Return (x, y) of the center of cell containing provided text 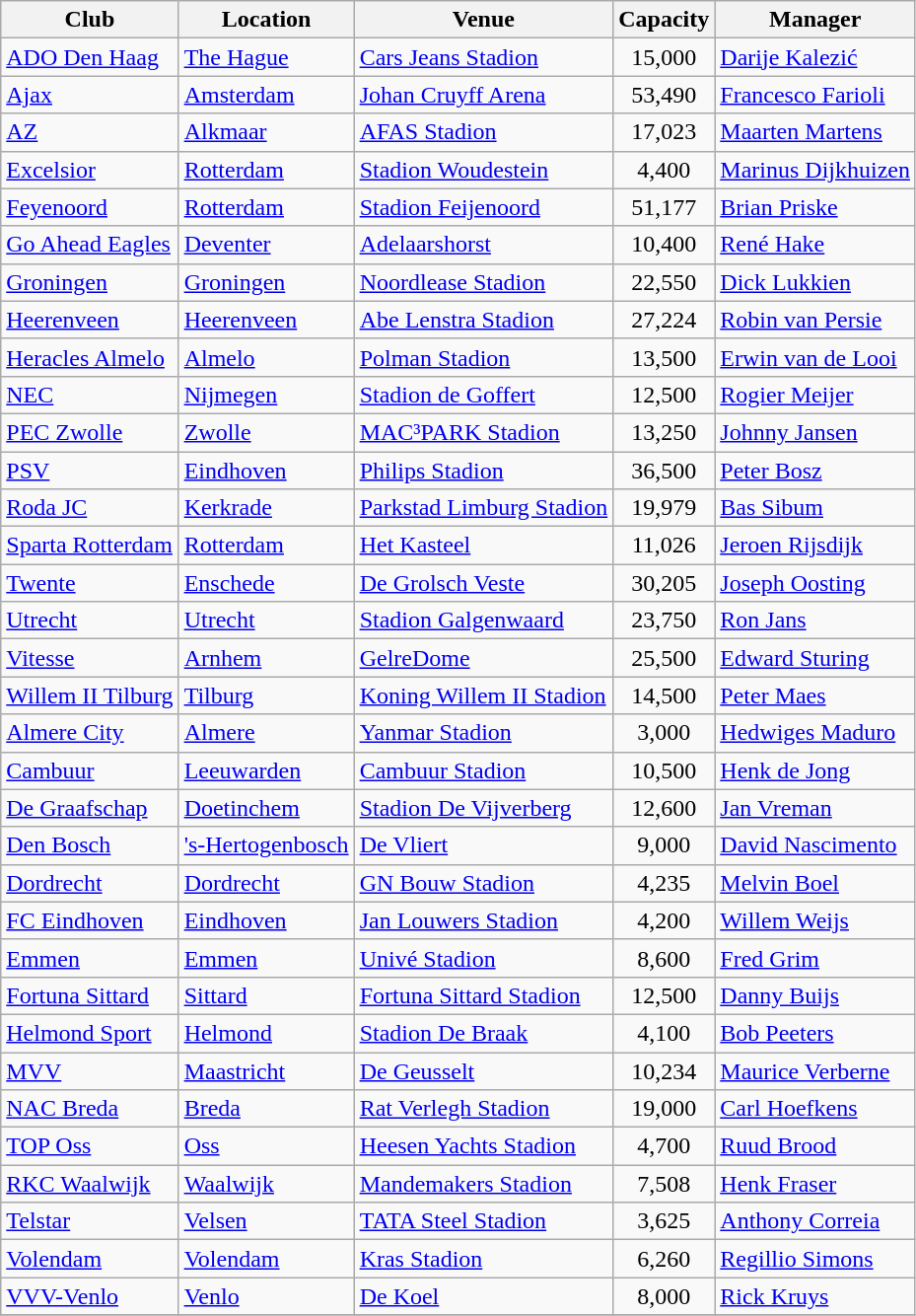
Almere City (90, 733)
Venue (483, 20)
14,500 (665, 695)
FC Eindhoven (90, 920)
Tilburg (266, 695)
Edward Sturing (815, 658)
De Koel (483, 1296)
Abe Lenstra Stadion (483, 320)
Location (266, 20)
Adelaarshorst (483, 245)
22,550 (665, 282)
Dick Lukkien (815, 282)
Zwolle (266, 432)
TOP Oss (90, 1146)
Feyenoord (90, 207)
3,625 (665, 1221)
AFAS Stadion (483, 132)
Heracles Almelo (90, 357)
Roda JC (90, 508)
Cars Jeans Stadion (483, 57)
Telstar (90, 1221)
Manager (815, 20)
Velsen (266, 1221)
Club (90, 20)
Fortuna Sittard (90, 995)
Anthony Correia (815, 1221)
Johan Cruyff Arena (483, 95)
NAC Breda (90, 1109)
25,500 (665, 658)
Ruud Brood (815, 1146)
Cambuur Stadion (483, 770)
Peter Maes (815, 695)
Deventer (266, 245)
Nijmegen (266, 395)
MVV (90, 1070)
Fred Grim (815, 958)
Helmond (266, 1033)
Doetinchem (266, 808)
Parkstad Limburg Stadion (483, 508)
11,026 (665, 546)
53,490 (665, 95)
17,023 (665, 132)
NEC (90, 395)
Den Bosch (90, 845)
Breda (266, 1109)
Koning Willem II Stadion (483, 695)
10,234 (665, 1070)
Polman Stadion (483, 357)
Regillio Simons (815, 1259)
Marinus Dijkhuizen (815, 170)
Oss (266, 1146)
Almere (266, 733)
8,600 (665, 958)
15,000 (665, 57)
De Graafschap (90, 808)
The Hague (266, 57)
Stadion Woudestein (483, 170)
Rogier Meijer (815, 395)
Waalwijk (266, 1184)
's-Hertogenbosch (266, 845)
Stadion De Vijverberg (483, 808)
Maastricht (266, 1070)
Hedwiges Maduro (815, 733)
Philips Stadion (483, 471)
Amsterdam (266, 95)
27,224 (665, 320)
10,500 (665, 770)
Melvin Boel (815, 883)
Yanmar Stadion (483, 733)
PEC Zwolle (90, 432)
RKC Waalwijk (90, 1184)
Jan Vreman (815, 808)
4,235 (665, 883)
9,000 (665, 845)
Heesen Yachts Stadion (483, 1146)
Bob Peeters (815, 1033)
51,177 (665, 207)
Almelo (266, 357)
AZ (90, 132)
Joseph Oosting (815, 583)
Brian Priske (815, 207)
GelreDome (483, 658)
Leeuwarden (266, 770)
De Grolsch Veste (483, 583)
Robin van Persie (815, 320)
PSV (90, 471)
12,600 (665, 808)
De Geusselt (483, 1070)
Ajax (90, 95)
Maurice Verberne (815, 1070)
Willem Weijs (815, 920)
Rat Verlegh Stadion (483, 1109)
Erwin van de Looi (815, 357)
13,250 (665, 432)
13,500 (665, 357)
7,508 (665, 1184)
Johnny Jansen (815, 432)
Jan Louwers Stadion (483, 920)
Maarten Martens (815, 132)
TATA Steel Stadion (483, 1221)
Fortuna Sittard Stadion (483, 995)
Cambuur (90, 770)
Carl Hoefkens (815, 1109)
Stadion Feijenoord (483, 207)
Excelsior (90, 170)
19,979 (665, 508)
4,400 (665, 170)
VVV-Venlo (90, 1296)
Arnhem (266, 658)
Venlo (266, 1296)
4,700 (665, 1146)
Go Ahead Eagles (90, 245)
Peter Bosz (815, 471)
Stadion De Braak (483, 1033)
3,000 (665, 733)
Sittard (266, 995)
Twente (90, 583)
Kras Stadion (483, 1259)
6,260 (665, 1259)
MAC³PARK Stadion (483, 432)
Kerkrade (266, 508)
Noordlease Stadion (483, 282)
Francesco Farioli (815, 95)
Stadion Galgenwaard (483, 621)
Willem II Tilburg (90, 695)
Sparta Rotterdam (90, 546)
10,400 (665, 245)
Henk Fraser (815, 1184)
ADO Den Haag (90, 57)
Mandemakers Stadion (483, 1184)
23,750 (665, 621)
GN Bouw Stadion (483, 883)
Het Kasteel (483, 546)
Univé Stadion (483, 958)
4,100 (665, 1033)
Capacity (665, 20)
Helmond Sport (90, 1033)
Enschede (266, 583)
4,200 (665, 920)
Ron Jans (815, 621)
19,000 (665, 1109)
Henk de Jong (815, 770)
Darije Kalezić (815, 57)
36,500 (665, 471)
Jeroen Rijsdijk (815, 546)
De Vliert (483, 845)
René Hake (815, 245)
Alkmaar (266, 132)
30,205 (665, 583)
8,000 (665, 1296)
Vitesse (90, 658)
Rick Kruys (815, 1296)
Bas Sibum (815, 508)
David Nascimento (815, 845)
Danny Buijs (815, 995)
Stadion de Goffert (483, 395)
